Output the [x, y] coordinate of the center of the cell containing the given text.  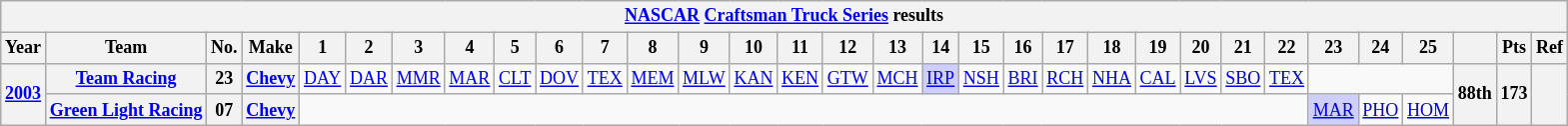
07 [224, 110]
MMR [418, 78]
NASCAR Craftsman Truck Series results [784, 16]
7 [605, 48]
Pts [1514, 48]
SBO [1243, 78]
16 [1023, 48]
1 [323, 48]
14 [941, 48]
6 [560, 48]
KEN [800, 78]
11 [800, 48]
18 [1112, 48]
9 [704, 48]
GTW [847, 78]
Team Racing [126, 78]
Year [24, 48]
RCH [1065, 78]
Ref [1550, 48]
8 [653, 48]
CLT [516, 78]
12 [847, 48]
Team [126, 48]
25 [1429, 48]
17 [1065, 48]
2 [370, 48]
24 [1381, 48]
CAL [1157, 78]
NSH [981, 78]
HOM [1429, 110]
88th [1475, 94]
Green Light Racing [126, 110]
No. [224, 48]
DOV [560, 78]
MLW [704, 78]
3 [418, 48]
LVS [1201, 78]
10 [754, 48]
KAN [754, 78]
5 [516, 48]
21 [1243, 48]
15 [981, 48]
MEM [653, 78]
BRI [1023, 78]
DAR [370, 78]
20 [1201, 48]
4 [470, 48]
13 [897, 48]
22 [1287, 48]
2003 [24, 94]
MCH [897, 78]
PHO [1381, 110]
DAY [323, 78]
Make [271, 48]
19 [1157, 48]
IRP [941, 78]
NHA [1112, 78]
173 [1514, 94]
